Pinpoint the cell where the given text exists, returning its (X, Y) midpoint coordinate. 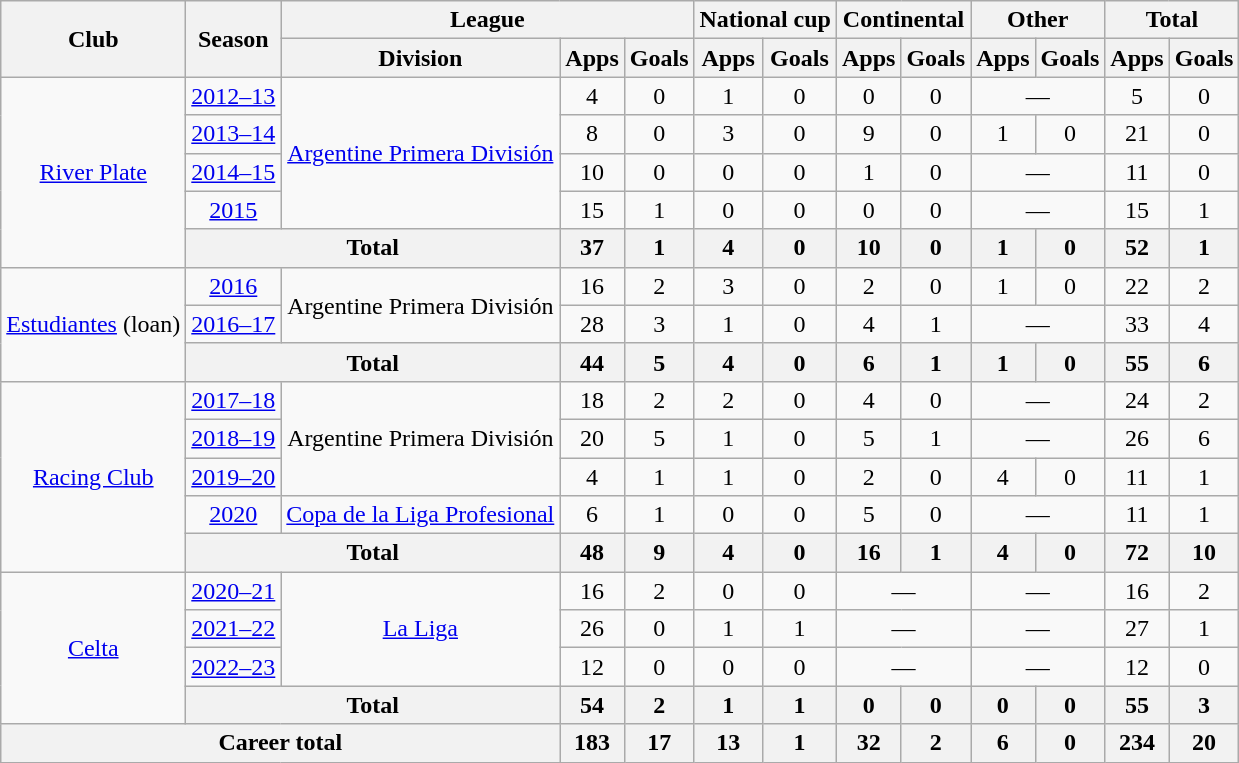
21 (1137, 134)
2022–23 (234, 667)
League (488, 20)
54 (592, 705)
Racing Club (94, 476)
24 (1137, 400)
33 (1137, 324)
8 (592, 134)
2015 (234, 210)
27 (1137, 629)
2013–14 (234, 134)
2020–21 (234, 591)
Copa de la Liga Profesional (420, 515)
183 (592, 743)
234 (1137, 743)
2020 (234, 515)
Club (94, 39)
37 (592, 248)
13 (728, 743)
Season (234, 39)
17 (659, 743)
Division (420, 58)
2016–17 (234, 324)
Career total (280, 743)
28 (592, 324)
52 (1137, 248)
2012–13 (234, 96)
48 (592, 553)
2021–22 (234, 629)
2016 (234, 286)
2014–15 (234, 172)
Celta (94, 648)
22 (1137, 286)
Estudiantes (loan) (94, 324)
La Liga (420, 629)
Other (1038, 20)
18 (592, 400)
River Plate (94, 172)
2019–20 (234, 477)
72 (1137, 553)
National cup (765, 20)
44 (592, 362)
2018–19 (234, 438)
2017–18 (234, 400)
32 (868, 743)
Continental (903, 20)
